Identify which cell holds the provided text, then report its (X, Y) central coordinate. 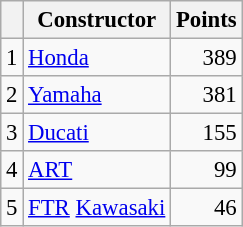
ART (97, 170)
155 (206, 133)
Honda (97, 58)
2 (12, 95)
4 (12, 170)
FTR Kawasaki (97, 208)
1 (12, 58)
Yamaha (97, 95)
3 (12, 133)
389 (206, 58)
46 (206, 208)
Constructor (97, 20)
Points (206, 20)
Ducati (97, 133)
99 (206, 170)
381 (206, 95)
5 (12, 208)
